Locate the cell with the specified text and output its [X, Y] center coordinate. 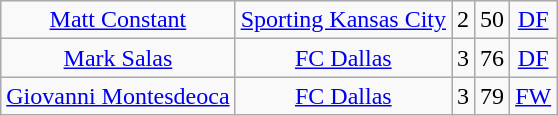
FW [534, 96]
2 [464, 20]
Mark Salas [118, 58]
Giovanni Montesdeoca [118, 96]
50 [492, 20]
79 [492, 96]
76 [492, 58]
Sporting Kansas City [343, 20]
Matt Constant [118, 20]
